Locate the cell with the specified text and output its [X, Y] center coordinate. 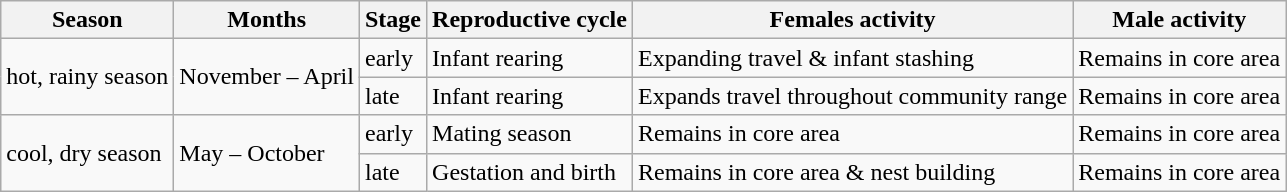
Remains in core area & nest building [852, 172]
May – October [267, 153]
Male activity [1180, 20]
Stage [392, 20]
November – April [267, 77]
Months [267, 20]
Reproductive cycle [530, 20]
Females activity [852, 20]
Mating season [530, 134]
Gestation and birth [530, 172]
Season [88, 20]
Expands travel throughout community range [852, 96]
cool, dry season [88, 153]
hot, rainy season [88, 77]
Expanding travel & infant stashing [852, 58]
